Determine the (X, Y) coordinate at the center of the cell enclosing the given text.  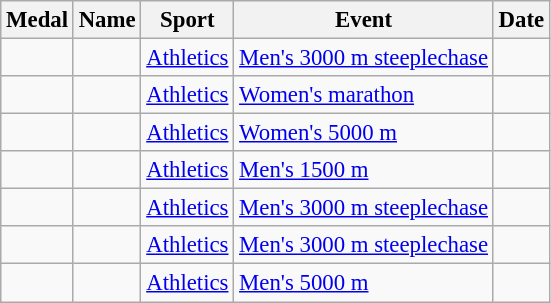
Men's 5000 m (364, 283)
Event (364, 20)
Women's 5000 m (364, 133)
Name (107, 20)
Men's 1500 m (364, 170)
Sport (188, 20)
Date (521, 20)
Medal (38, 20)
Women's marathon (364, 95)
